Capture the cell that displays the provided text and extract its (X, Y) central coordinate. 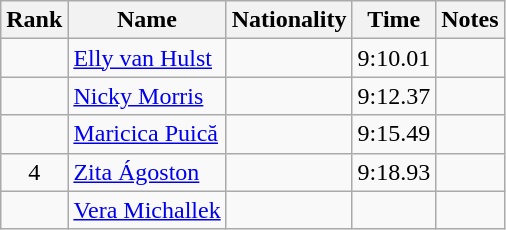
9:12.37 (394, 96)
Time (394, 20)
Elly van Hulst (147, 58)
Rank (34, 20)
4 (34, 172)
Notes (470, 20)
Name (147, 20)
9:10.01 (394, 58)
Maricica Puică (147, 134)
Nicky Morris (147, 96)
9:15.49 (394, 134)
Zita Ágoston (147, 172)
9:18.93 (394, 172)
Vera Michallek (147, 210)
Nationality (289, 20)
